Scan for the cell matching the given text and deliver its [X, Y] coordinate at center. 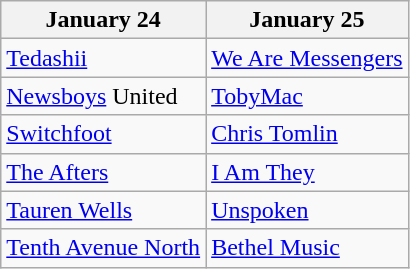
Bethel Music [307, 248]
January 25 [307, 20]
We Are Messengers [307, 58]
TobyMac [307, 96]
Newsboys United [104, 96]
January 24 [104, 20]
Tedashii [104, 58]
Switchfoot [104, 134]
Tenth Avenue North [104, 248]
I Am They [307, 172]
Unspoken [307, 210]
The Afters [104, 172]
Tauren Wells [104, 210]
Chris Tomlin [307, 134]
